From the cell containing the given text, extract its center point as (x, y) coordinate. 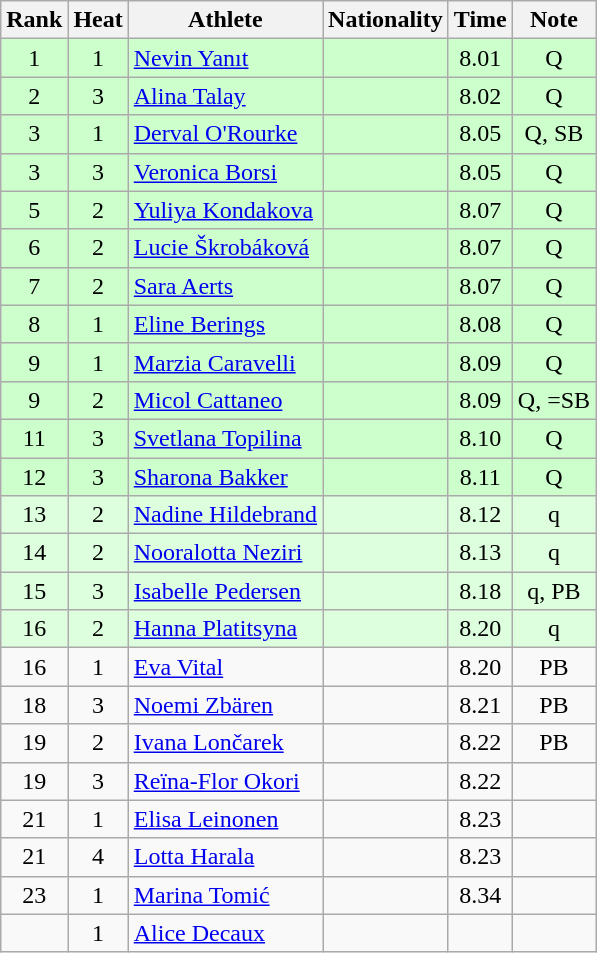
Alice Decaux (225, 933)
Derval O'Rourke (225, 134)
Lotta Harala (225, 857)
Note (554, 20)
Nooralotta Neziri (225, 553)
Nationality (386, 20)
Veronica Borsi (225, 172)
18 (34, 705)
13 (34, 515)
Ivana Lončarek (225, 743)
Hanna Platitsyna (225, 629)
5 (34, 210)
q, PB (554, 591)
Micol Cattaneo (225, 400)
Q, SB (554, 134)
Isabelle Pedersen (225, 591)
Svetlana Topilina (225, 438)
8.34 (480, 895)
11 (34, 438)
Alina Talay (225, 96)
Lucie Škrobáková (225, 248)
Heat (98, 20)
8.08 (480, 324)
8.10 (480, 438)
Yuliya Kondakova (225, 210)
Nevin Yanıt (225, 58)
Athlete (225, 20)
Marina Tomić (225, 895)
8.01 (480, 58)
8.11 (480, 477)
8.12 (480, 515)
Time (480, 20)
15 (34, 591)
8.21 (480, 705)
Noemi Zbären (225, 705)
7 (34, 286)
Eline Berings (225, 324)
4 (98, 857)
Eva Vital (225, 667)
6 (34, 248)
14 (34, 553)
Sara Aerts (225, 286)
Sharona Bakker (225, 477)
12 (34, 477)
Rank (34, 20)
8.13 (480, 553)
23 (34, 895)
Marzia Caravelli (225, 362)
8.18 (480, 591)
Elisa Leinonen (225, 819)
Q, =SB (554, 400)
8 (34, 324)
Reïna-Flor Okori (225, 781)
Nadine Hildebrand (225, 515)
8.02 (480, 96)
